From the cell containing the given text, extract its center point as [x, y] coordinate. 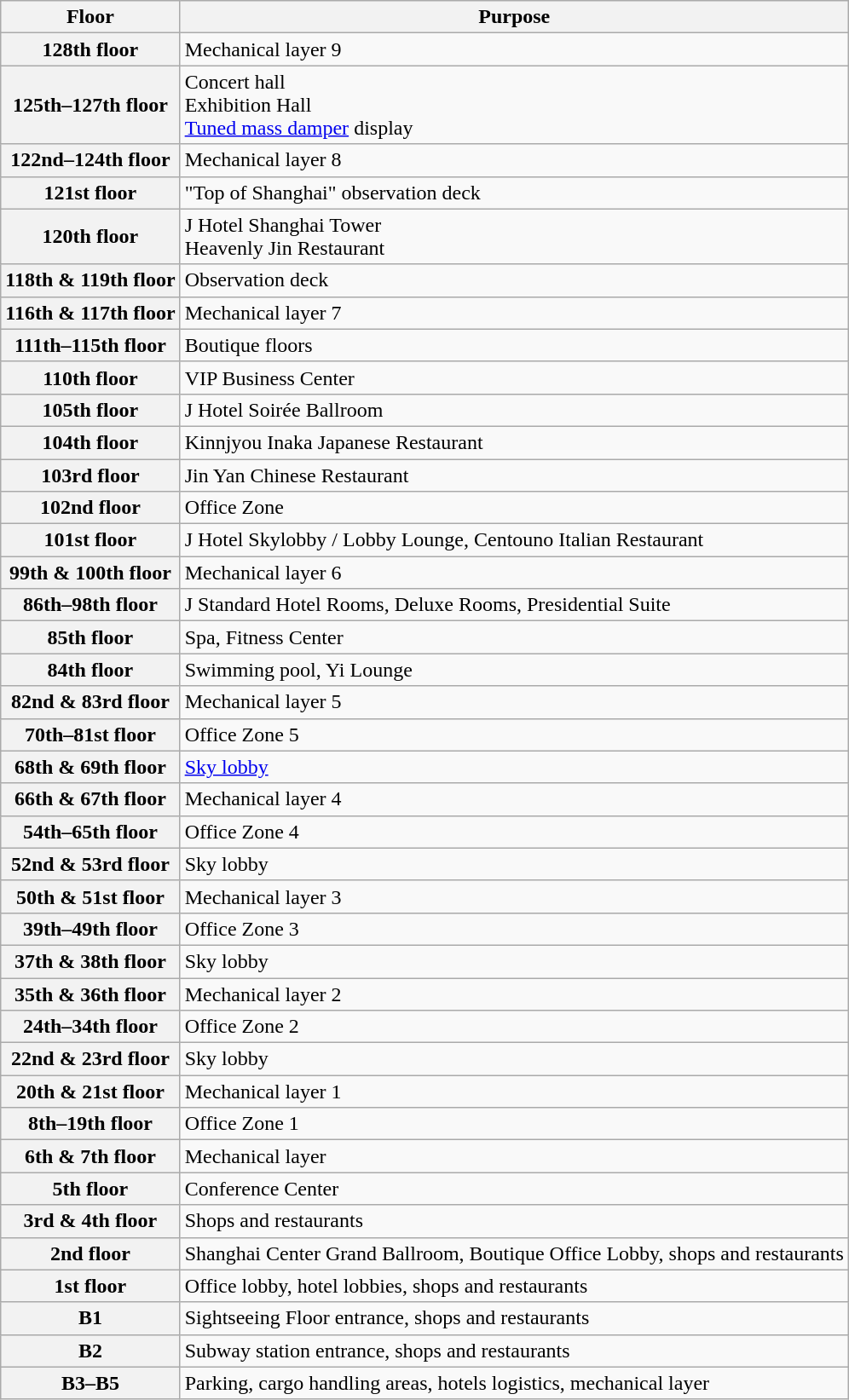
Parking, cargo handling areas, hotels logistics, mechanical layer [514, 1383]
120th floor [90, 237]
Mechanical layer 5 [514, 702]
Concert hallExhibition HallTuned mass damper display [514, 105]
110th floor [90, 377]
82nd & 83rd floor [90, 702]
52nd & 53rd floor [90, 864]
J Standard Hotel Rooms, Deluxe Rooms, Presidential Suite [514, 605]
3rd & 4th floor [90, 1221]
50th & 51st floor [90, 896]
125th–127th floor [90, 105]
121st floor [90, 193]
99th & 100th floor [90, 573]
Mechanical layer 2 [514, 994]
Mechanical layer 1 [514, 1092]
68th & 69th floor [90, 767]
20th & 21st floor [90, 1092]
105th floor [90, 410]
5th floor [90, 1189]
Boutique floors [514, 345]
103rd floor [90, 475]
Office Zone 3 [514, 929]
70th–81st floor [90, 735]
37th & 38th floor [90, 961]
6th & 7th floor [90, 1156]
Swimming pool, Yi Lounge [514, 670]
116th & 117th floor [90, 313]
Mechanical layer 3 [514, 896]
Office lobby, hotel lobbies, shops and restaurants [514, 1286]
1st floor [90, 1286]
Spa, Fitness Center [514, 637]
Office Zone 2 [514, 1027]
Observation deck [514, 280]
Kinnjyou Inaka Japanese Restaurant [514, 442]
85th floor [90, 637]
122nd–124th floor [90, 160]
104th floor [90, 442]
Mechanical layer 4 [514, 799]
Mechanical layer 9 [514, 49]
B3–B5 [90, 1383]
2nd floor [90, 1253]
84th floor [90, 670]
Mechanical layer 7 [514, 313]
Shops and restaurants [514, 1221]
B1 [90, 1318]
102nd floor [90, 508]
101st floor [90, 540]
Shanghai Center Grand Ballroom, Boutique Office Lobby, shops and restaurants [514, 1253]
24th–34th floor [90, 1027]
111th–115th floor [90, 345]
86th–98th floor [90, 605]
Mechanical layer [514, 1156]
8th–19th floor [90, 1124]
Jin Yan Chinese Restaurant [514, 475]
Floor [90, 17]
Mechanical layer 6 [514, 573]
39th–49th floor [90, 929]
Office Zone 1 [514, 1124]
J Hotel Soirée Ballroom [514, 410]
35th & 36th floor [90, 994]
118th & 119th floor [90, 280]
J Hotel Skylobby / Lobby Lounge, Centouno Italian Restaurant [514, 540]
Sightseeing Floor entrance, shops and restaurants [514, 1318]
Purpose [514, 17]
B2 [90, 1351]
Office Zone [514, 508]
22nd & 23rd floor [90, 1059]
Office Zone 4 [514, 832]
Conference Center [514, 1189]
66th & 67th floor [90, 799]
54th–65th floor [90, 832]
Subway station entrance, shops and restaurants [514, 1351]
"Top of Shanghai" observation deck [514, 193]
VIP Business Center [514, 377]
Office Zone 5 [514, 735]
128th floor [90, 49]
J Hotel Shanghai TowerHeavenly Jin Restaurant [514, 237]
Mechanical layer 8 [514, 160]
